Determine the (x, y) coordinate at the center of the cell enclosing the given text.  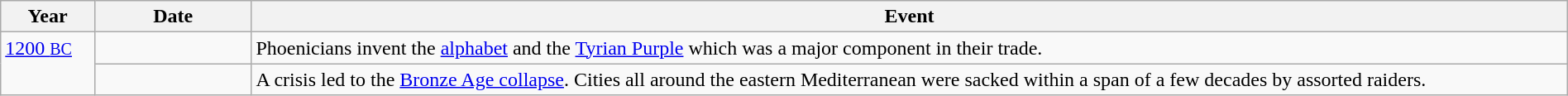
Year (48, 17)
Event (910, 17)
A crisis led to the Bronze Age collapse. Cities all around the eastern Mediterranean were sacked within a span of a few decades by assorted raiders. (910, 79)
1200 BC (48, 64)
Date (172, 17)
Phoenicians invent the alphabet and the Tyrian Purple which was a major component in their trade. (910, 48)
